Return (X, Y) of the center of cell containing provided text 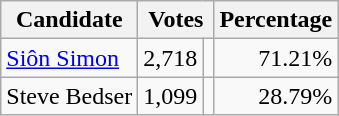
Percentage (276, 20)
Siôn Simon (70, 58)
1,099 (170, 96)
71.21% (276, 58)
2,718 (170, 58)
Candidate (70, 20)
Votes (176, 20)
Steve Bedser (70, 96)
28.79% (276, 96)
